From the cell containing the given text, extract its center point as [x, y] coordinate. 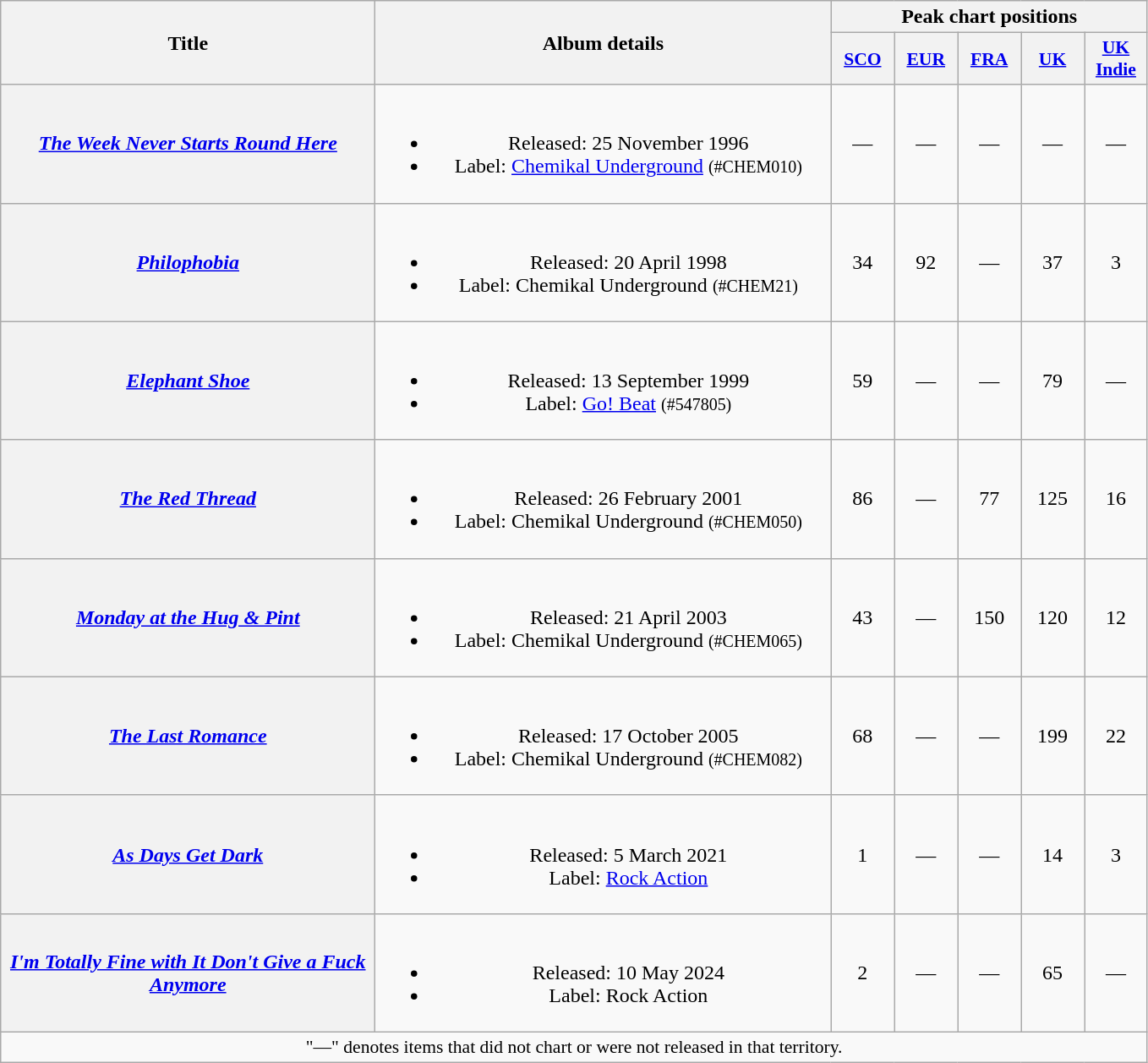
Released: 26 February 2001Label: Chemikal Underground (#CHEM050) [604, 499]
68 [862, 736]
As Days Get Dark [188, 854]
"—" denotes items that did not chart or were not released in that territory. [575, 1047]
SCO [862, 59]
199 [1053, 736]
Released: 17 October 2005Label: Chemikal Underground (#CHEM082) [604, 736]
92 [927, 262]
Peak chart positions [989, 17]
16 [1116, 499]
FRA [989, 59]
1 [862, 854]
Album details [604, 42]
The Week Never Starts Round Here [188, 144]
Title [188, 42]
65 [1053, 973]
125 [1053, 499]
EUR [927, 59]
Released: 21 April 2003Label: Chemikal Underground (#CHEM065) [604, 617]
Released: 13 September 1999Label: Go! Beat (#547805) [604, 381]
Elephant Shoe [188, 381]
UKIndie [1116, 59]
43 [862, 617]
59 [862, 381]
37 [1053, 262]
UK [1053, 59]
77 [989, 499]
Released: 5 March 2021Label: Rock Action [604, 854]
Released: 20 April 1998Label: Chemikal Underground (#CHEM21) [604, 262]
22 [1116, 736]
2 [862, 973]
The Red Thread [188, 499]
The Last Romance [188, 736]
150 [989, 617]
14 [1053, 854]
Philophobia [188, 262]
12 [1116, 617]
Monday at the Hug & Pint [188, 617]
86 [862, 499]
120 [1053, 617]
34 [862, 262]
Released: 25 November 1996Label: Chemikal Underground (#CHEM010) [604, 144]
79 [1053, 381]
Released: 10 May 2024Label: Rock Action [604, 973]
I'm Totally Fine with It Don't Give a Fuck Anymore [188, 973]
